Detect which cell encompasses the target text, then output its (X, Y) center coordinate. 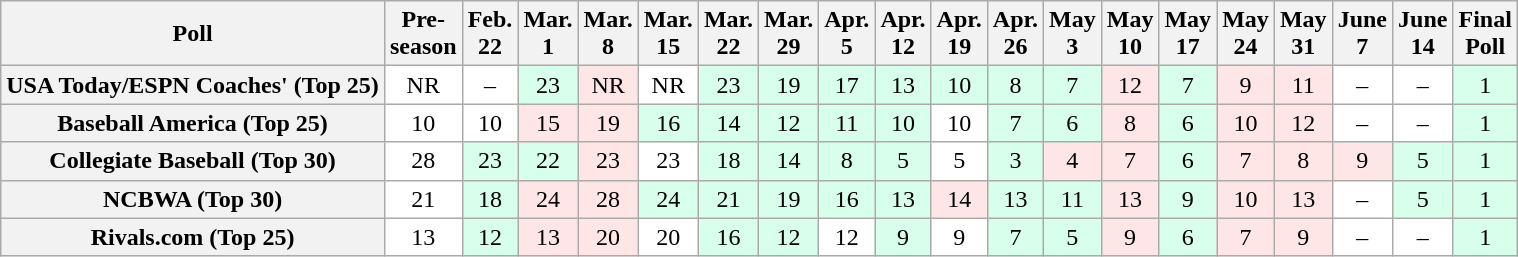
May31 (1303, 34)
NCBWA (Top 30) (193, 199)
Mar.22 (728, 34)
Apr.26 (1015, 34)
FinalPoll (1485, 34)
Apr.12 (903, 34)
May3 (1072, 34)
22 (548, 161)
Pre-season (423, 34)
Mar.15 (668, 34)
4 (1072, 161)
Mar.29 (789, 34)
May24 (1246, 34)
3 (1015, 161)
Apr.5 (847, 34)
May17 (1188, 34)
Poll (193, 34)
Apr.19 (959, 34)
Mar.8 (608, 34)
Baseball America (Top 25) (193, 123)
Collegiate Baseball (Top 30) (193, 161)
May10 (1130, 34)
15 (548, 123)
Mar.1 (548, 34)
Feb.22 (490, 34)
June7 (1362, 34)
17 (847, 85)
Rivals.com (Top 25) (193, 237)
USA Today/ESPN Coaches' (Top 25) (193, 85)
June14 (1423, 34)
